Capture the cell that displays the provided text and extract its (X, Y) central coordinate. 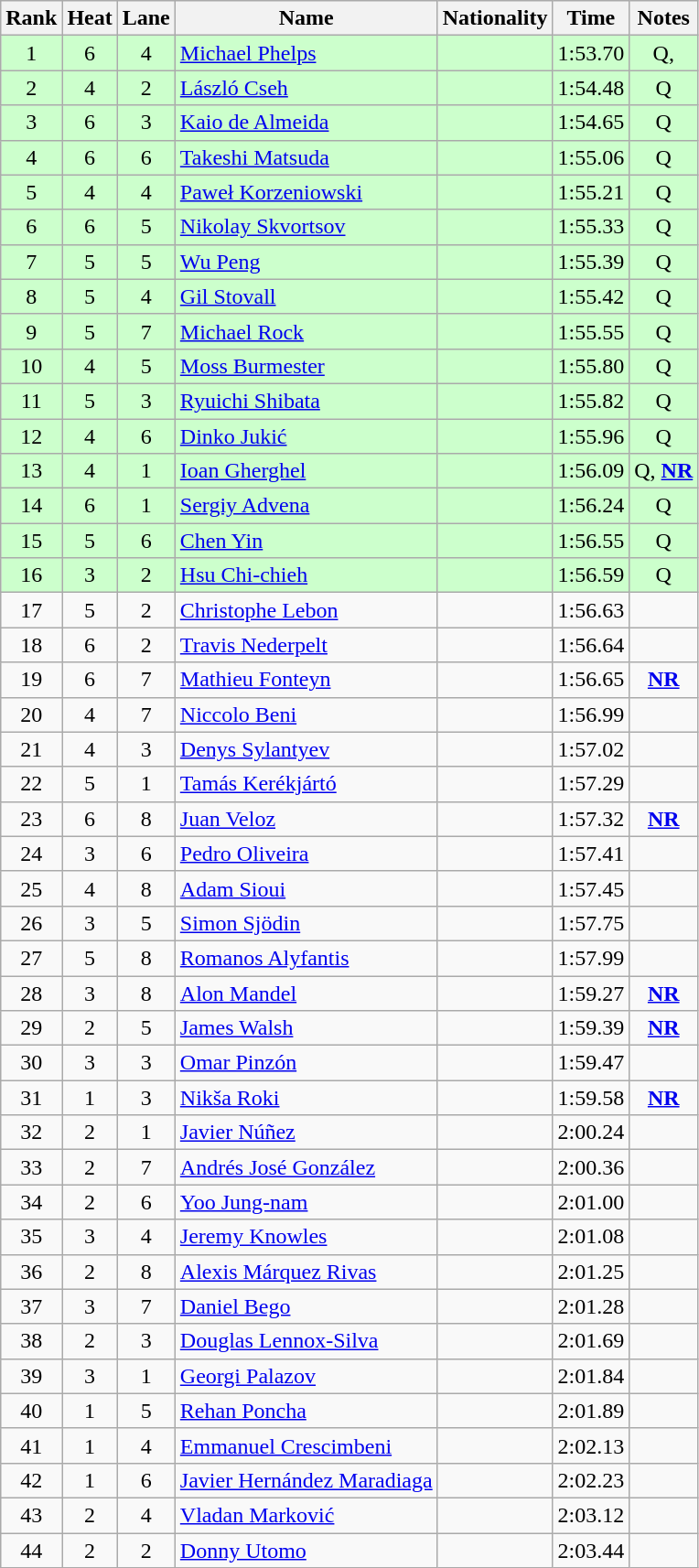
14 (31, 506)
Tamás Kerékjártó (306, 784)
Heat (90, 18)
41 (31, 1445)
Rehan Poncha (306, 1411)
27 (31, 958)
2:01.08 (591, 1237)
1:59.58 (591, 1098)
Michael Phelps (306, 53)
36 (31, 1272)
Rank (31, 18)
Javier Hernández Maradiaga (306, 1480)
Adam Sioui (306, 888)
1:59.39 (591, 1028)
Chen Yin (306, 541)
25 (31, 888)
Yoo Jung-nam (306, 1202)
Gil Stovall (306, 296)
1:55.42 (591, 296)
2:01.84 (591, 1376)
1:57.99 (591, 958)
33 (31, 1167)
2:01.69 (591, 1341)
Dinko Jukić (306, 436)
1:55.82 (591, 401)
1:57.41 (591, 854)
Niccolo Beni (306, 714)
11 (31, 401)
Q, (664, 53)
2:01.25 (591, 1272)
1:55.55 (591, 331)
Hsu Chi-chieh (306, 575)
Denys Sylantyev (306, 749)
1:54.48 (591, 88)
17 (31, 610)
1:57.29 (591, 784)
Jeremy Knowles (306, 1237)
43 (31, 1515)
12 (31, 436)
30 (31, 1063)
Q, NR (664, 471)
2:02.23 (591, 1480)
16 (31, 575)
Notes (664, 18)
Travis Nederpelt (306, 645)
42 (31, 1480)
1:57.45 (591, 888)
László Cseh (306, 88)
2:01.89 (591, 1411)
1:59.27 (591, 993)
22 (31, 784)
19 (31, 680)
15 (31, 541)
Pedro Oliveira (306, 854)
1:56.24 (591, 506)
2:03.12 (591, 1515)
Javier Núñez (306, 1133)
21 (31, 749)
26 (31, 923)
1:57.32 (591, 819)
1:57.02 (591, 749)
1:56.59 (591, 575)
Name (306, 18)
Michael Rock (306, 331)
24 (31, 854)
1:55.80 (591, 366)
40 (31, 1411)
Alon Mandel (306, 993)
Moss Burmester (306, 366)
1:55.06 (591, 157)
Paweł Korzeniowski (306, 192)
34 (31, 1202)
37 (31, 1306)
Sergiy Advena (306, 506)
1:56.55 (591, 541)
1:55.21 (591, 192)
2:01.28 (591, 1306)
Alexis Márquez Rivas (306, 1272)
23 (31, 819)
10 (31, 366)
Omar Pinzón (306, 1063)
Simon Sjödin (306, 923)
1:55.33 (591, 227)
1:56.64 (591, 645)
Kaio de Almeida (306, 123)
31 (31, 1098)
13 (31, 471)
32 (31, 1133)
Georgi Palazov (306, 1376)
Romanos Alyfantis (306, 958)
18 (31, 645)
1:56.65 (591, 680)
Ioan Gherghel (306, 471)
44 (31, 1551)
Douglas Lennox-Silva (306, 1341)
Time (591, 18)
2:00.36 (591, 1167)
29 (31, 1028)
Lane (146, 18)
38 (31, 1341)
Takeshi Matsuda (306, 157)
1:54.65 (591, 123)
Wu Peng (306, 262)
1:55.39 (591, 262)
Donny Utomo (306, 1551)
Ryuichi Shibata (306, 401)
Daniel Bego (306, 1306)
9 (31, 331)
2:01.00 (591, 1202)
James Walsh (306, 1028)
Juan Veloz (306, 819)
Nationality (495, 18)
1:56.99 (591, 714)
1:55.96 (591, 436)
1:59.47 (591, 1063)
Mathieu Fonteyn (306, 680)
1:53.70 (591, 53)
1:57.75 (591, 923)
Vladan Marković (306, 1515)
1:56.09 (591, 471)
Nikša Roki (306, 1098)
1:56.63 (591, 610)
Emmanuel Crescimbeni (306, 1445)
Andrés José González (306, 1167)
2:03.44 (591, 1551)
39 (31, 1376)
28 (31, 993)
Christophe Lebon (306, 610)
2:00.24 (591, 1133)
Nikolay Skvortsov (306, 227)
2:02.13 (591, 1445)
20 (31, 714)
35 (31, 1237)
